Provide the [X, Y] coordinate of the cell's center where the given text is located.  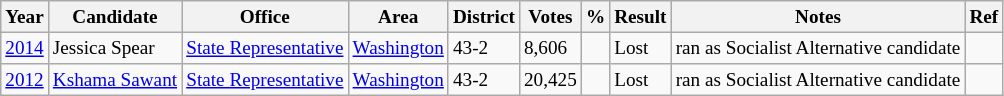
20,425 [550, 80]
Result [640, 17]
% [595, 17]
Jessica Spear [114, 48]
Year [25, 17]
Candidate [114, 17]
Ref [984, 17]
2012 [25, 80]
Notes [818, 17]
District [484, 17]
Kshama Sawant [114, 80]
Area [398, 17]
Votes [550, 17]
8,606 [550, 48]
2014 [25, 48]
Office [265, 17]
